Find where the given text appears and provide that cell's center as [x, y] coordinate. 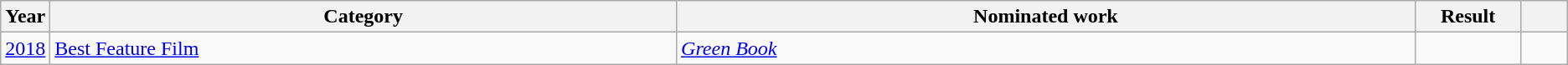
Result [1467, 17]
Nominated work [1046, 17]
Green Book [1046, 48]
Best Feature Film [364, 48]
2018 [25, 48]
Year [25, 17]
Category [364, 17]
